Determine the [X, Y] coordinate at the center of the cell enclosing the given text.  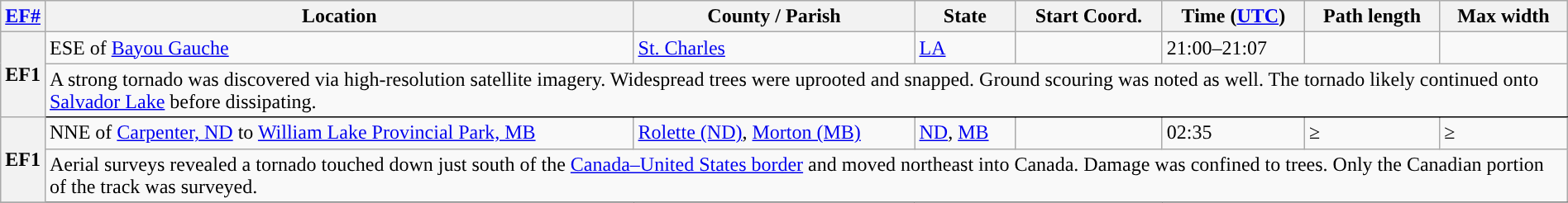
LA [965, 48]
Path length [1373, 17]
State [965, 17]
02:35 [1233, 133]
Time (UTC) [1233, 17]
Rolette (ND), Morton (MB) [774, 133]
ESE of Bayou Gauche [339, 48]
21:00–21:07 [1233, 48]
NNE of Carpenter, ND to William Lake Provincial Park, MB [339, 133]
St. Charles [774, 48]
EF# [23, 17]
ND, MB [965, 133]
Start Coord. [1089, 17]
Max width [1503, 17]
County / Parish [774, 17]
Location [339, 17]
